Capture the cell that displays the provided text and extract its (X, Y) central coordinate. 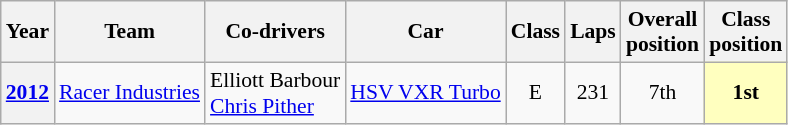
231 (593, 92)
Team (130, 32)
1st (746, 92)
E (536, 92)
7th (662, 92)
Laps (593, 32)
Co-drivers (275, 32)
Overallposition (662, 32)
Year (28, 32)
Racer Industries (130, 92)
Car (425, 32)
Classposition (746, 32)
Elliott Barbour Chris Pither (275, 92)
HSV VXR Turbo (425, 92)
Class (536, 32)
2012 (28, 92)
